Scan for the cell matching the given text and deliver its (X, Y) coordinate at center. 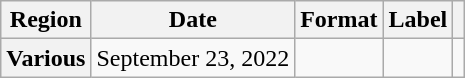
Region (46, 20)
Label (418, 20)
Various (46, 58)
Date (193, 20)
September 23, 2022 (193, 58)
Format (339, 20)
